Return the [x, y] coordinate for the center point of the cell that contains the specified text.  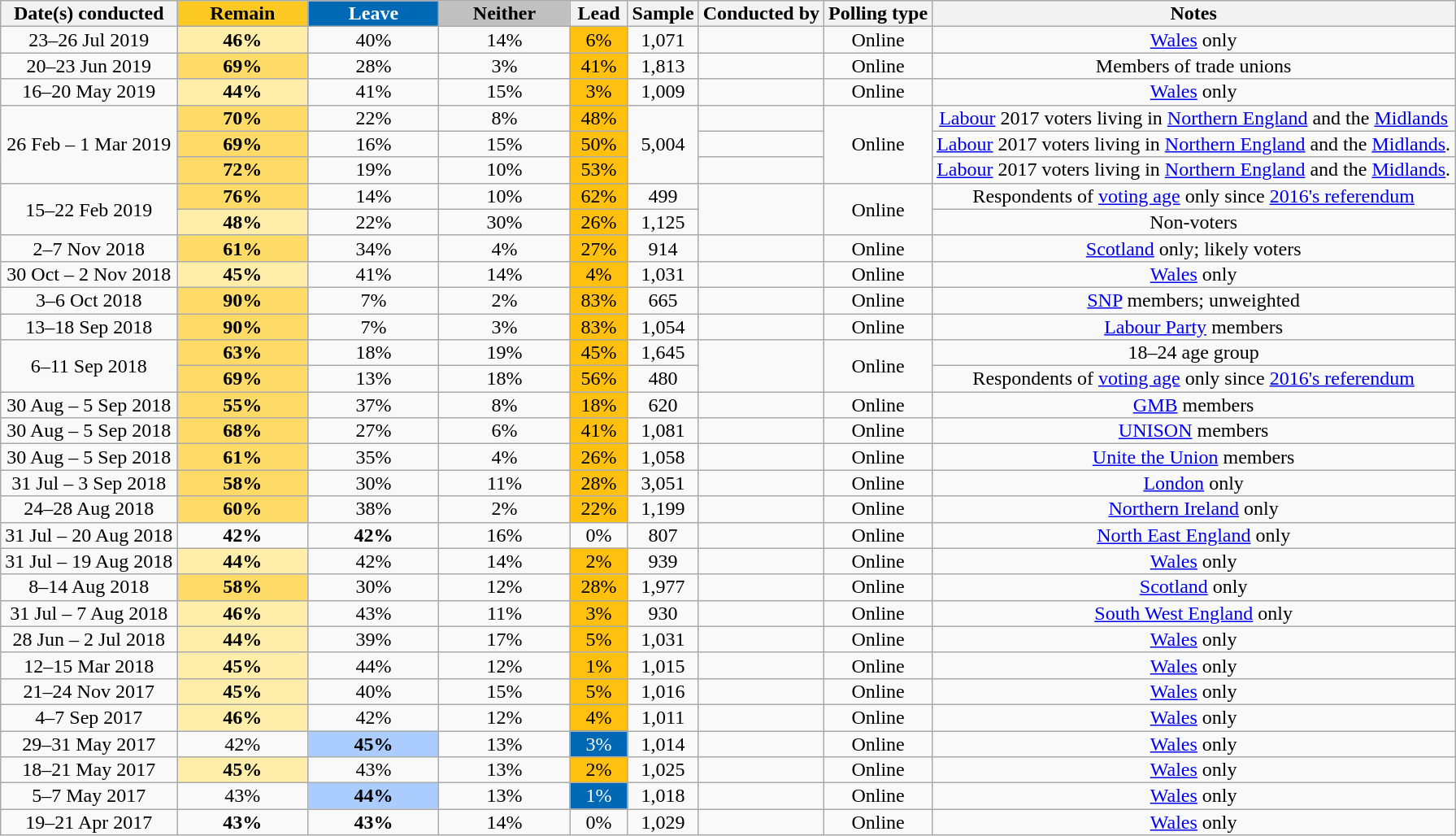
Conducted by [761, 14]
Neither [504, 14]
15–22 Feb 2019 [89, 209]
Scotland only; likely voters [1193, 248]
480 [663, 379]
29–31 May 2017 [89, 743]
31 Jul – 7 Aug 2018 [89, 613]
Remain [242, 14]
1,011 [663, 717]
1,018 [663, 796]
London only [1193, 483]
5–7 May 2017 [89, 796]
3–6 Oct 2018 [89, 300]
35% [374, 457]
UNISON members [1193, 431]
62% [598, 196]
1,071 [663, 40]
60% [242, 509]
13–18 Sep 2018 [89, 327]
2–7 Nov 2018 [89, 248]
55% [242, 405]
70% [242, 118]
26 Feb – 1 Mar 2019 [89, 144]
1,009 [663, 92]
18–21 May 2017 [89, 770]
30 Oct – 2 Nov 2018 [89, 274]
28 Jun – 2 Jul 2018 [89, 639]
Leave [374, 14]
37% [374, 405]
914 [663, 248]
1,015 [663, 665]
SNP members; unweighted [1193, 300]
1,025 [663, 770]
Sample [663, 14]
Notes [1193, 14]
North East England only [1193, 535]
5,004 [663, 144]
Lead [598, 14]
Members of trade unions [1193, 66]
21–24 Nov 2017 [89, 691]
1,977 [663, 587]
1,199 [663, 509]
1,645 [663, 353]
499 [663, 196]
20–23 Jun 2019 [89, 66]
1,058 [663, 457]
24–28 Aug 2018 [89, 509]
3,051 [663, 483]
939 [663, 561]
Northern Ireland only [1193, 509]
39% [374, 639]
50% [598, 144]
Labour Party members [1193, 327]
620 [663, 405]
23–26 Jul 2019 [89, 40]
6–11 Sep 2018 [89, 366]
930 [663, 613]
1,014 [663, 743]
12–15 Mar 2018 [89, 665]
665 [663, 300]
4–7 Sep 2017 [89, 717]
31 Jul – 20 Aug 2018 [89, 535]
Non-voters [1193, 222]
1,016 [663, 691]
Scotland only [1193, 587]
Date(s) conducted [89, 14]
1,813 [663, 66]
South West England only [1193, 613]
1,125 [663, 222]
34% [374, 248]
31 Jul – 3 Sep 2018 [89, 483]
76% [242, 196]
1,029 [663, 822]
18–24 age group [1193, 353]
53% [598, 170]
68% [242, 431]
38% [374, 509]
GMB members [1193, 405]
31 Jul – 19 Aug 2018 [89, 561]
8–14 Aug 2018 [89, 587]
72% [242, 170]
807 [663, 535]
17% [504, 639]
Polling type [878, 14]
1,081 [663, 431]
Unite the Union members [1193, 457]
16–20 May 2019 [89, 92]
19–21 Apr 2017 [89, 822]
1,054 [663, 327]
63% [242, 353]
56% [598, 379]
Labour 2017 voters living in Northern England and the Midlands [1193, 118]
